Search for the cell housing the specified text and yield its [X, Y] center coordinate. 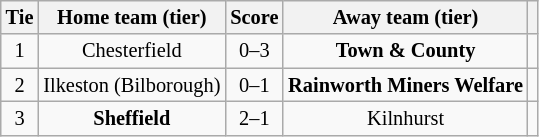
Tie [20, 17]
1 [20, 51]
Score [254, 17]
Sheffield [132, 118]
Away team (tier) [405, 17]
Rainworth Miners Welfare [405, 85]
0–3 [254, 51]
0–1 [254, 85]
3 [20, 118]
2–1 [254, 118]
Kilnhurst [405, 118]
Ilkeston (Bilborough) [132, 85]
Home team (tier) [132, 17]
2 [20, 85]
Chesterfield [132, 51]
Town & County [405, 51]
